From the cell containing the given text, extract its center point as (x, y) coordinate. 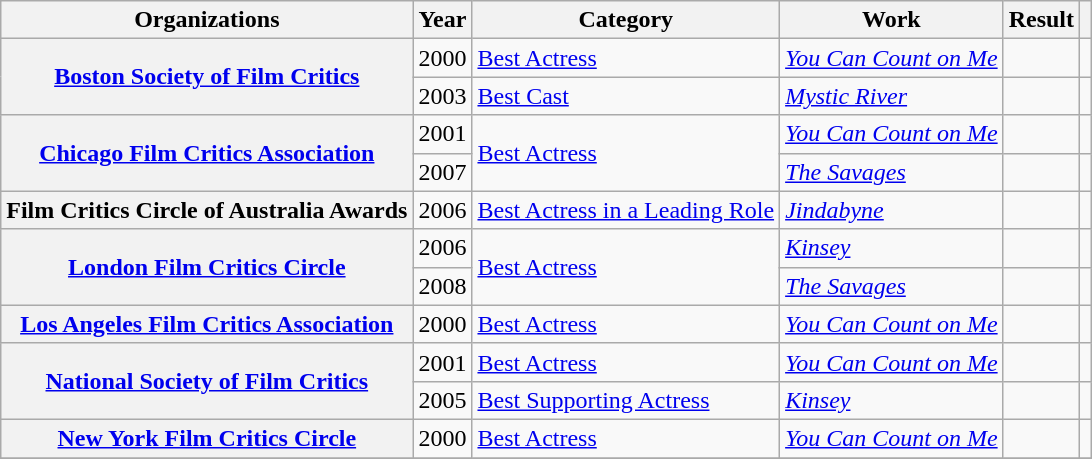
2005 (442, 400)
Category (626, 20)
2007 (442, 172)
Jindabyne (892, 210)
Work (892, 20)
Best Actress in a Leading Role (626, 210)
2003 (442, 96)
Chicago Film Critics Association (207, 153)
Mystic River (892, 96)
2008 (442, 286)
Boston Society of Film Critics (207, 77)
Film Critics Circle of Australia Awards (207, 210)
National Society of Film Critics (207, 381)
New York Film Critics Circle (207, 438)
Result (1041, 20)
Los Angeles Film Critics Association (207, 324)
Year (442, 20)
London Film Critics Circle (207, 267)
Best Supporting Actress (626, 400)
Best Cast (626, 96)
Organizations (207, 20)
